Pinpoint the cell where the given text exists, returning its [X, Y] midpoint coordinate. 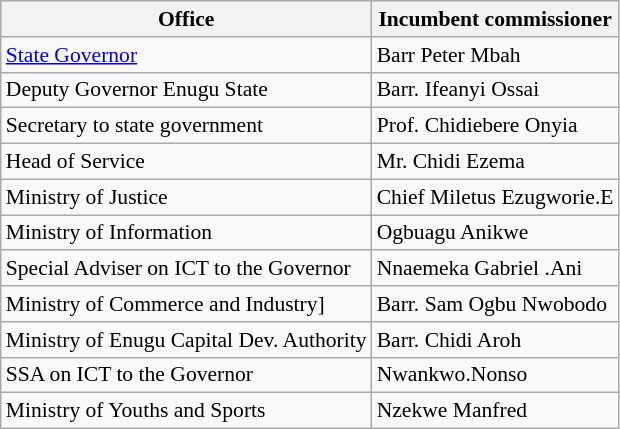
Mr. Chidi Ezema [496, 162]
Barr. Chidi Aroh [496, 340]
Incumbent commissioner [496, 19]
Barr. Ifeanyi Ossai [496, 90]
Barr. Sam Ogbu Nwobodo [496, 304]
Ministry of Justice [186, 197]
Nwankwo.Nonso [496, 375]
Ministry of Enugu Capital Dev. Authority [186, 340]
Barr Peter Mbah [496, 55]
Special Adviser on ICT to the Governor [186, 269]
Office [186, 19]
Ministry of Information [186, 233]
Ministry of Youths and Sports [186, 411]
Ogbuagu Anikwe [496, 233]
State Governor [186, 55]
SSA on ICT to the Governor [186, 375]
Nzekwe Manfred [496, 411]
Deputy Governor Enugu State [186, 90]
Prof. Chidiebere Onyia [496, 126]
Chief Miletus Ezugworie.E [496, 197]
Secretary to state government [186, 126]
Head of Service [186, 162]
Nnaemeka Gabriel .Ani [496, 269]
Ministry of Commerce and Industry] [186, 304]
